For the text-containing cell, return its midpoint in (x, y) coordinate format. 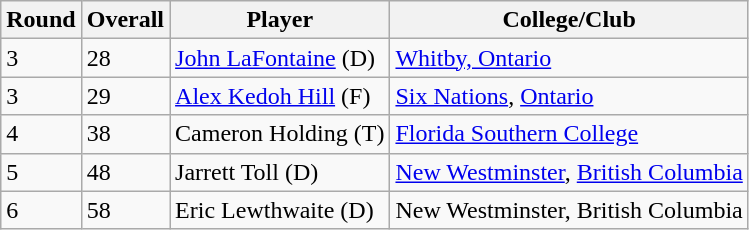
College/Club (569, 20)
Jarrett Toll (D) (280, 172)
Eric Lewthwaite (D) (280, 210)
Six Nations, Ontario (569, 96)
4 (41, 134)
28 (125, 58)
Overall (125, 20)
Round (41, 20)
58 (125, 210)
Player (280, 20)
John LaFontaine (D) (280, 58)
Alex Kedoh Hill (F) (280, 96)
5 (41, 172)
Florida Southern College (569, 134)
Cameron Holding (T) (280, 134)
Whitby, Ontario (569, 58)
38 (125, 134)
6 (41, 210)
48 (125, 172)
29 (125, 96)
